Detect which cell encompasses the target text, then output its (x, y) center coordinate. 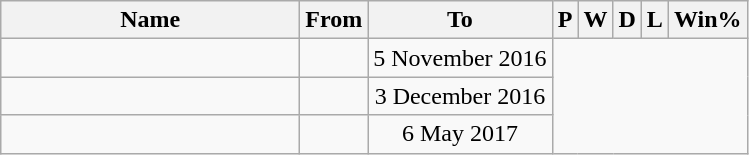
Name (150, 20)
6 May 2017 (460, 134)
From (334, 20)
W (596, 20)
Win% (708, 20)
D (627, 20)
P (565, 20)
5 November 2016 (460, 58)
To (460, 20)
3 December 2016 (460, 96)
L (654, 20)
